Capture the cell that displays the provided text and extract its (X, Y) central coordinate. 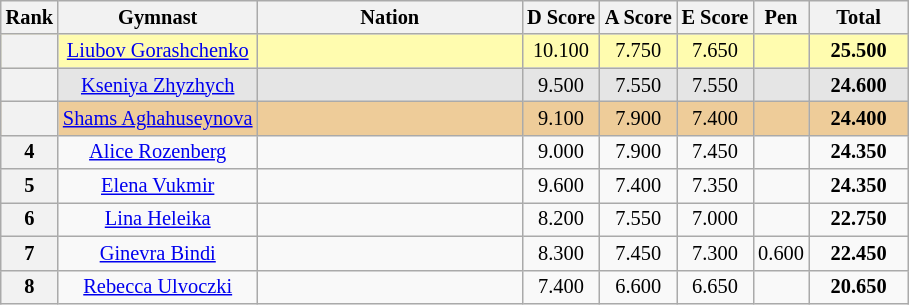
24.600 (859, 85)
9.500 (561, 85)
22.450 (859, 253)
4 (30, 152)
Rank (30, 17)
Nation (390, 17)
E Score (716, 17)
7.750 (638, 51)
9.100 (561, 118)
Shams Aghahuseynova (158, 118)
25.500 (859, 51)
22.750 (859, 219)
9.600 (561, 186)
Elena Vukmir (158, 186)
Gymnast (158, 17)
5 (30, 186)
Pen (781, 17)
Kseniya Zhyzhych (158, 85)
20.650 (859, 287)
7.650 (716, 51)
Liubov Gorashchenko (158, 51)
Ginevra Bindi (158, 253)
7.000 (716, 219)
8.200 (561, 219)
Total (859, 17)
Lina Heleika (158, 219)
24.400 (859, 118)
Rebecca Ulvoczki (158, 287)
9.000 (561, 152)
0.600 (781, 253)
10.100 (561, 51)
7 (30, 253)
D Score (561, 17)
6 (30, 219)
Alice Rozenberg (158, 152)
8.300 (561, 253)
A Score (638, 17)
8 (30, 287)
6.650 (716, 287)
7.350 (716, 186)
7.300 (716, 253)
6.600 (638, 287)
